Capture the cell that displays the provided text and extract its [X, Y] central coordinate. 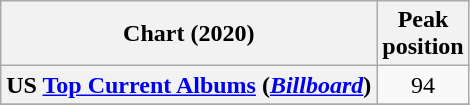
94 [423, 85]
US Top Current Albums (Billboard) [189, 85]
Chart (2020) [189, 34]
Peakposition [423, 34]
